Identify which cell holds the provided text, then report its (X, Y) central coordinate. 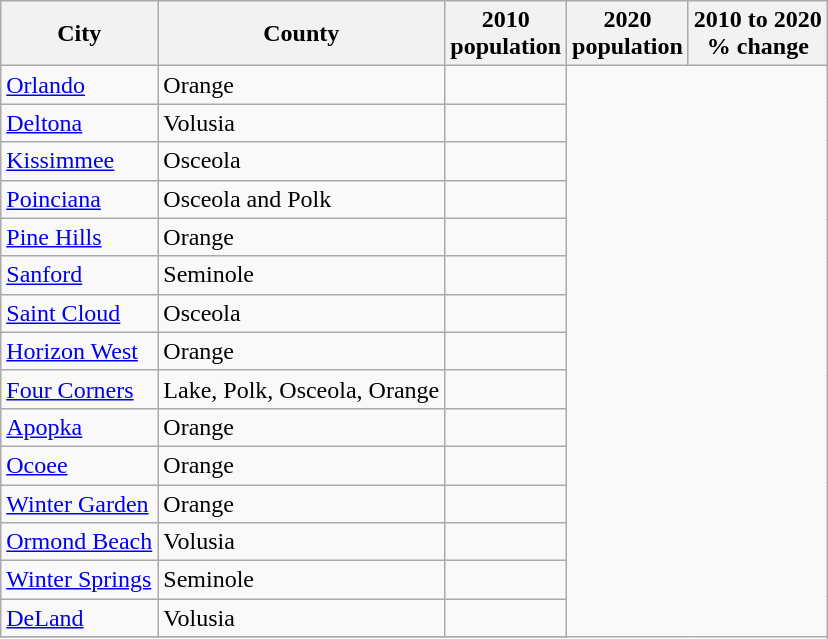
2010population (506, 34)
Ormond Beach (80, 542)
Lake, Polk, Osceola, Orange (302, 389)
Poinciana (80, 199)
Saint Cloud (80, 313)
Osceola and Polk (302, 199)
Four Corners (80, 389)
City (80, 34)
Winter Garden (80, 503)
Pine Hills (80, 237)
Winter Springs (80, 580)
Horizon West (80, 351)
2020population (628, 34)
Sanford (80, 275)
Ocoee (80, 465)
Deltona (80, 123)
County (302, 34)
Kissimmee (80, 161)
Orlando (80, 85)
2010 to 2020% change (758, 34)
DeLand (80, 618)
Apopka (80, 427)
